Return (X, Y) of the center of cell containing provided text 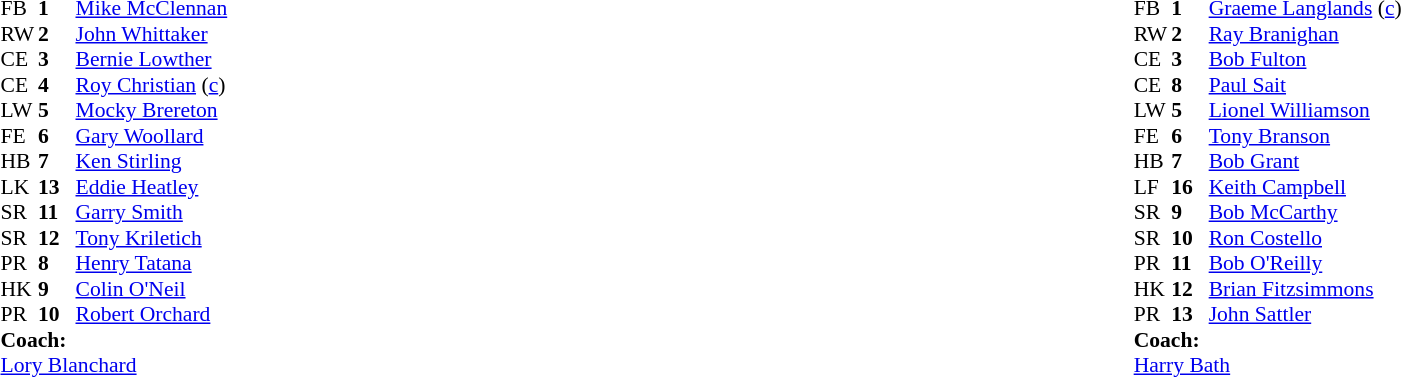
LF (1153, 187)
Tony Kriletich (152, 238)
Roy Christian (c) (152, 85)
Henry Tatana (152, 263)
Ken Stirling (152, 161)
Gary Woollard (152, 136)
Colin O'Neil (152, 289)
16 (1190, 187)
Mocky Brereton (152, 111)
Coach: (114, 340)
Robert Orchard (152, 315)
Eddie Heatley (152, 187)
4 (57, 85)
Garry Smith (152, 213)
LK (19, 187)
Bernie Lowther (152, 59)
John Whittaker (152, 34)
